Detect which cell encompasses the target text, then output its (X, Y) center coordinate. 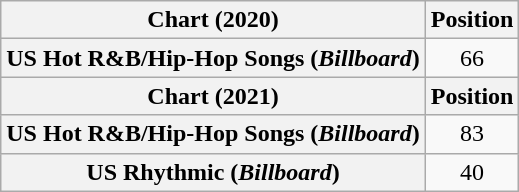
83 (472, 134)
40 (472, 172)
Chart (2020) (213, 20)
US Rhythmic (Billboard) (213, 172)
Chart (2021) (213, 96)
66 (472, 58)
